Search for the cell housing the specified text and yield its [x, y] center coordinate. 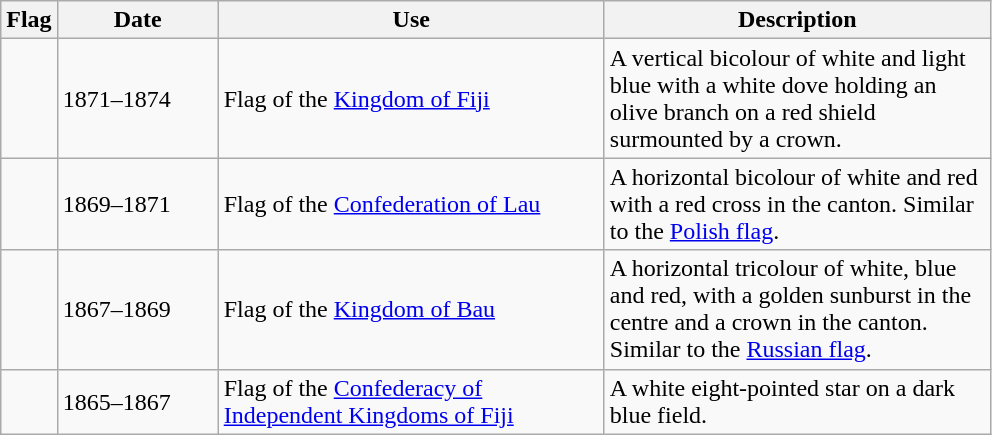
1869–1871 [138, 204]
Flag of the Confederacy of Independent Kingdoms of Fiji [411, 402]
A white eight-pointed star on a dark blue field. [797, 402]
Flag [29, 20]
Description [797, 20]
Use [411, 20]
1871–1874 [138, 98]
Flag of the Kingdom of Bau [411, 310]
A vertical bicolour of white and light blue with a white dove holding an olive branch on a red shield surmounted by a crown. [797, 98]
A horizontal bicolour of white and red with a red cross in the canton. Similar to the Polish flag. [797, 204]
1865–1867 [138, 402]
Flag of the Confederation of Lau [411, 204]
1867–1869 [138, 310]
Flag of the Kingdom of Fiji [411, 98]
Date [138, 20]
A horizontal tricolour of white, blue and red, with a golden sunburst in the centre and a crown in the canton. Similar to the Russian flag. [797, 310]
